Return [X, Y] of the center of cell containing provided text 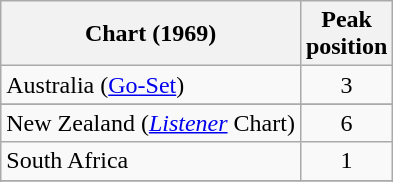
New Zealand (Listener Chart) [151, 123]
6 [346, 123]
Australia (Go-Set) [151, 85]
Peakposition [346, 34]
3 [346, 85]
Chart (1969) [151, 34]
1 [346, 161]
South Africa [151, 161]
